Detect which cell encompasses the target text, then output its (X, Y) center coordinate. 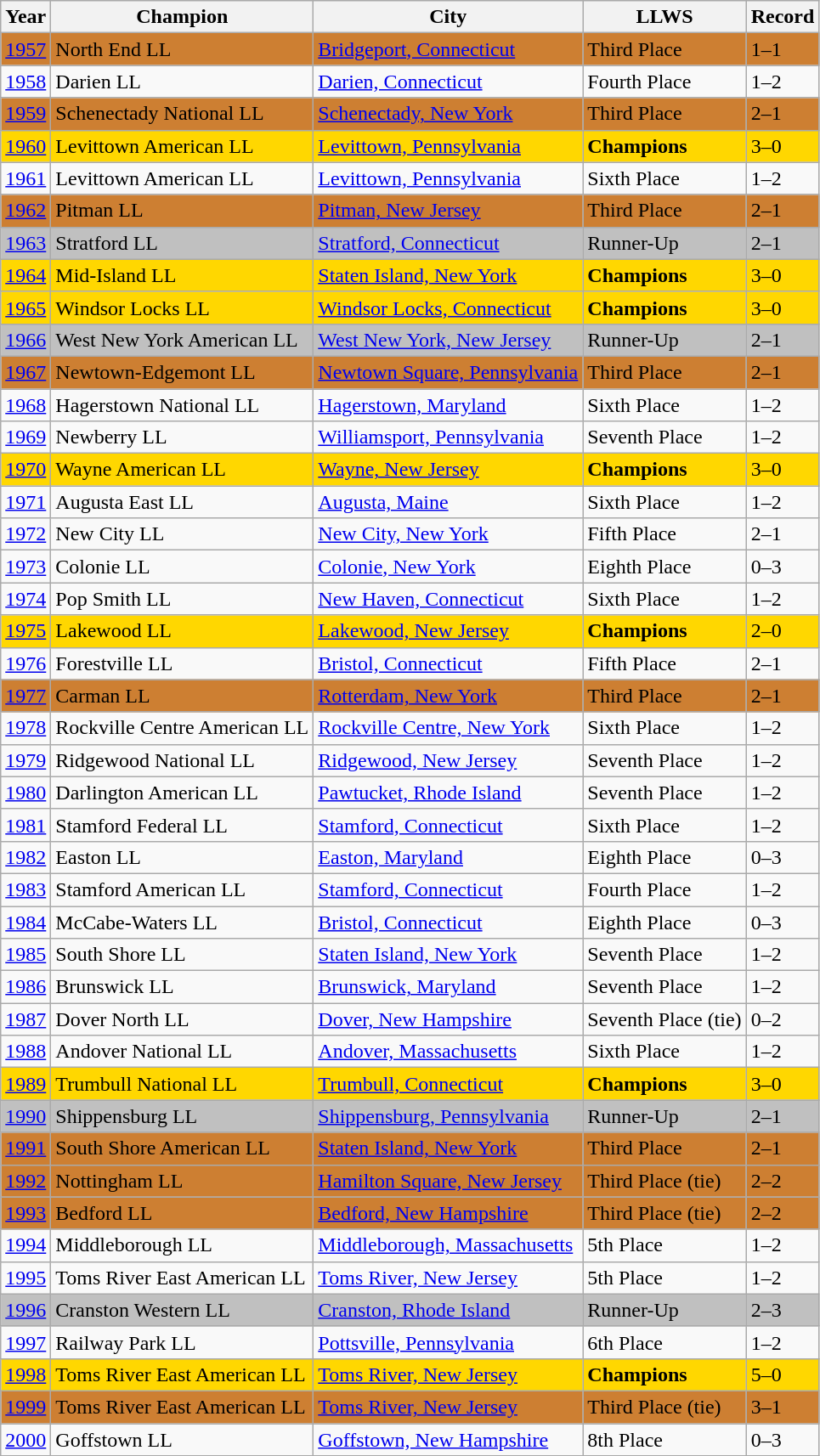
Seventh Place (tie) (664, 1019)
Bedford, New Hampshire (449, 1213)
New City LL (182, 534)
Dover, New Hampshire (449, 1019)
Rotterdam, New York (449, 696)
Year (25, 17)
South Shore LL (182, 955)
Easton, Maryland (449, 857)
Cranston, Rhode Island (449, 1310)
Pitman LL (182, 211)
Wayne, New Jersey (449, 470)
1974 (25, 599)
0–2 (783, 1019)
Colonie LL (182, 567)
1985 (25, 955)
1991 (25, 1148)
1981 (25, 825)
LLWS (664, 17)
Forestville LL (182, 663)
1966 (25, 340)
Newtown Square, Pennsylvania (449, 372)
1963 (25, 243)
1961 (25, 178)
Nottingham LL (182, 1181)
1999 (25, 1407)
Middleborough, Massachusetts (449, 1245)
1979 (25, 760)
1983 (25, 889)
Record (783, 17)
Goffstown LL (182, 1440)
Rockville Centre American LL (182, 728)
Schenectady, New York (449, 114)
Middleborough LL (182, 1245)
Schenectady National LL (182, 114)
Newberry LL (182, 437)
1988 (25, 1052)
1972 (25, 534)
Cranston Western LL (182, 1310)
1–1 (783, 49)
New City, New York (449, 534)
Stamford Federal LL (182, 825)
1997 (25, 1342)
1978 (25, 728)
Mid-Island LL (182, 275)
1973 (25, 567)
Windsor Locks, Connecticut (449, 308)
1969 (25, 437)
1998 (25, 1374)
West New York, New Jersey (449, 340)
Stratford LL (182, 243)
Stamford American LL (182, 889)
2–3 (783, 1310)
Lakewood, New Jersey (449, 631)
5–0 (783, 1374)
Pottsville, Pennsylvania (449, 1342)
1975 (25, 631)
Colonie, New York (449, 567)
1976 (25, 663)
Champion (182, 17)
1990 (25, 1116)
1962 (25, 211)
Hagerstown, Maryland (449, 405)
1977 (25, 696)
1994 (25, 1245)
Williamsport, Pennsylvania (449, 437)
Easton LL (182, 857)
Trumbull, Connecticut (449, 1084)
McCabe-Waters LL (182, 922)
Hamilton Square, New Jersey (449, 1181)
1984 (25, 922)
South Shore American LL (182, 1148)
Andover National LL (182, 1052)
1986 (25, 987)
Railway Park LL (182, 1342)
Augusta, Maine (449, 502)
1968 (25, 405)
Lakewood LL (182, 631)
Darlington American LL (182, 793)
1970 (25, 470)
Pawtucket, Rhode Island (449, 793)
2–0 (783, 631)
Shippensburg LL (182, 1116)
1959 (25, 114)
Darien, Connecticut (449, 82)
Carman LL (182, 696)
Augusta East LL (182, 502)
Bedford LL (182, 1213)
Stratford, Connecticut (449, 243)
2000 (25, 1440)
Pop Smith LL (182, 599)
New Haven, Connecticut (449, 599)
1989 (25, 1084)
1967 (25, 372)
1971 (25, 502)
Brunswick LL (182, 987)
Trumbull National LL (182, 1084)
Pitman, New Jersey (449, 211)
Wayne American LL (182, 470)
6th Place (664, 1342)
Darien LL (182, 82)
Windsor Locks LL (182, 308)
1982 (25, 857)
Dover North LL (182, 1019)
Hagerstown National LL (182, 405)
3–1 (783, 1407)
Bridgeport, Connecticut (449, 49)
North End LL (182, 49)
Andover, Massachusetts (449, 1052)
Ridgewood, New Jersey (449, 760)
Ridgewood National LL (182, 760)
8th Place (664, 1440)
1964 (25, 275)
1995 (25, 1278)
1958 (25, 82)
Goffstown, New Hampshire (449, 1440)
1996 (25, 1310)
1992 (25, 1181)
1980 (25, 793)
West New York American LL (182, 340)
City (449, 17)
Rockville Centre, New York (449, 728)
1965 (25, 308)
1987 (25, 1019)
1993 (25, 1213)
1957 (25, 49)
Brunswick, Maryland (449, 987)
Shippensburg, Pennsylvania (449, 1116)
1960 (25, 146)
Newtown-Edgemont LL (182, 372)
